Output the (X, Y) coordinate of the center of the cell containing the given text.  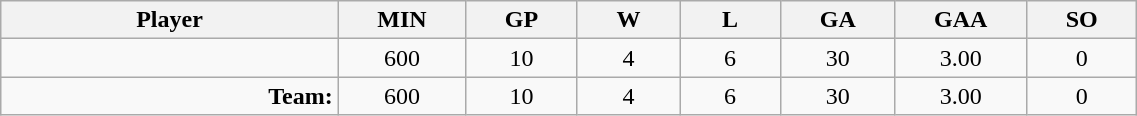
SO (1081, 20)
GP (522, 20)
W (628, 20)
GAA (961, 20)
Player (170, 20)
L (730, 20)
Team: (170, 96)
MIN (402, 20)
GA (838, 20)
